Locate the cell with the specified text and output its [x, y] center coordinate. 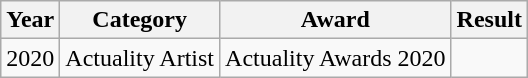
2020 [30, 58]
Actuality Awards 2020 [336, 58]
Year [30, 20]
Award [336, 20]
Result [489, 20]
Category [140, 20]
Actuality Artist [140, 58]
